From the cell containing the given text, extract its center point as (X, Y) coordinate. 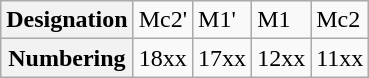
Designation (67, 20)
17xx (222, 58)
Numbering (67, 58)
M1 (282, 20)
12xx (282, 58)
Mc2' (162, 20)
Mc2 (340, 20)
11xx (340, 58)
18xx (162, 58)
M1' (222, 20)
